Pinpoint the cell where the given text exists, returning its (X, Y) midpoint coordinate. 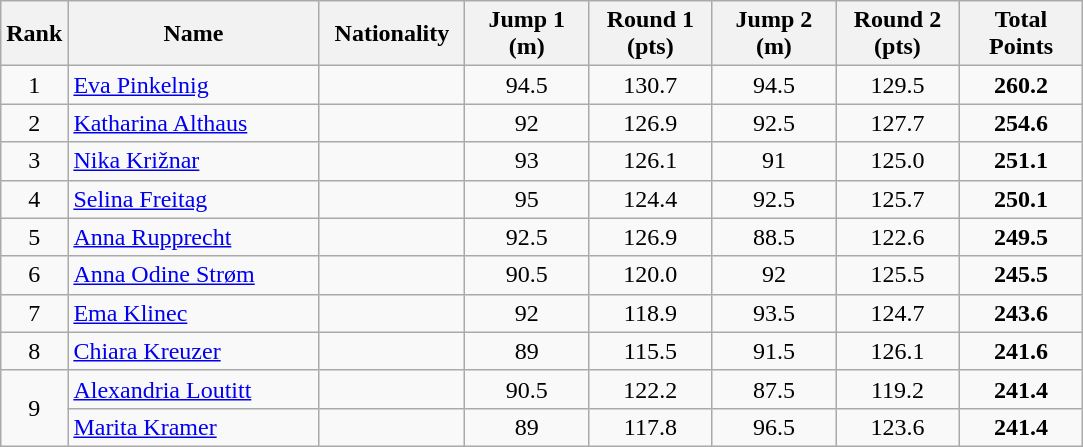
115.5 (651, 351)
Nika Križnar (194, 161)
Rank (34, 34)
8 (34, 351)
120.0 (651, 275)
122.6 (898, 237)
Selina Freitag (194, 199)
91.5 (774, 351)
250.1 (1021, 199)
93.5 (774, 313)
Anna Odine Strøm (194, 275)
Eva Pinkelnig (194, 85)
125.5 (898, 275)
118.9 (651, 313)
254.6 (1021, 123)
96.5 (774, 427)
91 (774, 161)
Total Points (1021, 34)
130.7 (651, 85)
125.0 (898, 161)
127.7 (898, 123)
Chiara Kreuzer (194, 351)
249.5 (1021, 237)
Alexandria Loutitt (194, 389)
95 (527, 199)
129.5 (898, 85)
5 (34, 237)
119.2 (898, 389)
6 (34, 275)
260.2 (1021, 85)
251.1 (1021, 161)
Name (194, 34)
245.5 (1021, 275)
124.7 (898, 313)
Anna Rupprecht (194, 237)
Round 1 (pts) (651, 34)
1 (34, 85)
125.7 (898, 199)
Jump 2 (m) (774, 34)
124.4 (651, 199)
243.6 (1021, 313)
Katharina Althaus (194, 123)
241.6 (1021, 351)
4 (34, 199)
123.6 (898, 427)
Marita Kramer (194, 427)
87.5 (774, 389)
Jump 1 (m) (527, 34)
Round 2 (pts) (898, 34)
117.8 (651, 427)
122.2 (651, 389)
7 (34, 313)
9 (34, 408)
88.5 (774, 237)
3 (34, 161)
Nationality (392, 34)
93 (527, 161)
Ema Klinec (194, 313)
2 (34, 123)
